Identify which cell holds the provided text, then report its (X, Y) central coordinate. 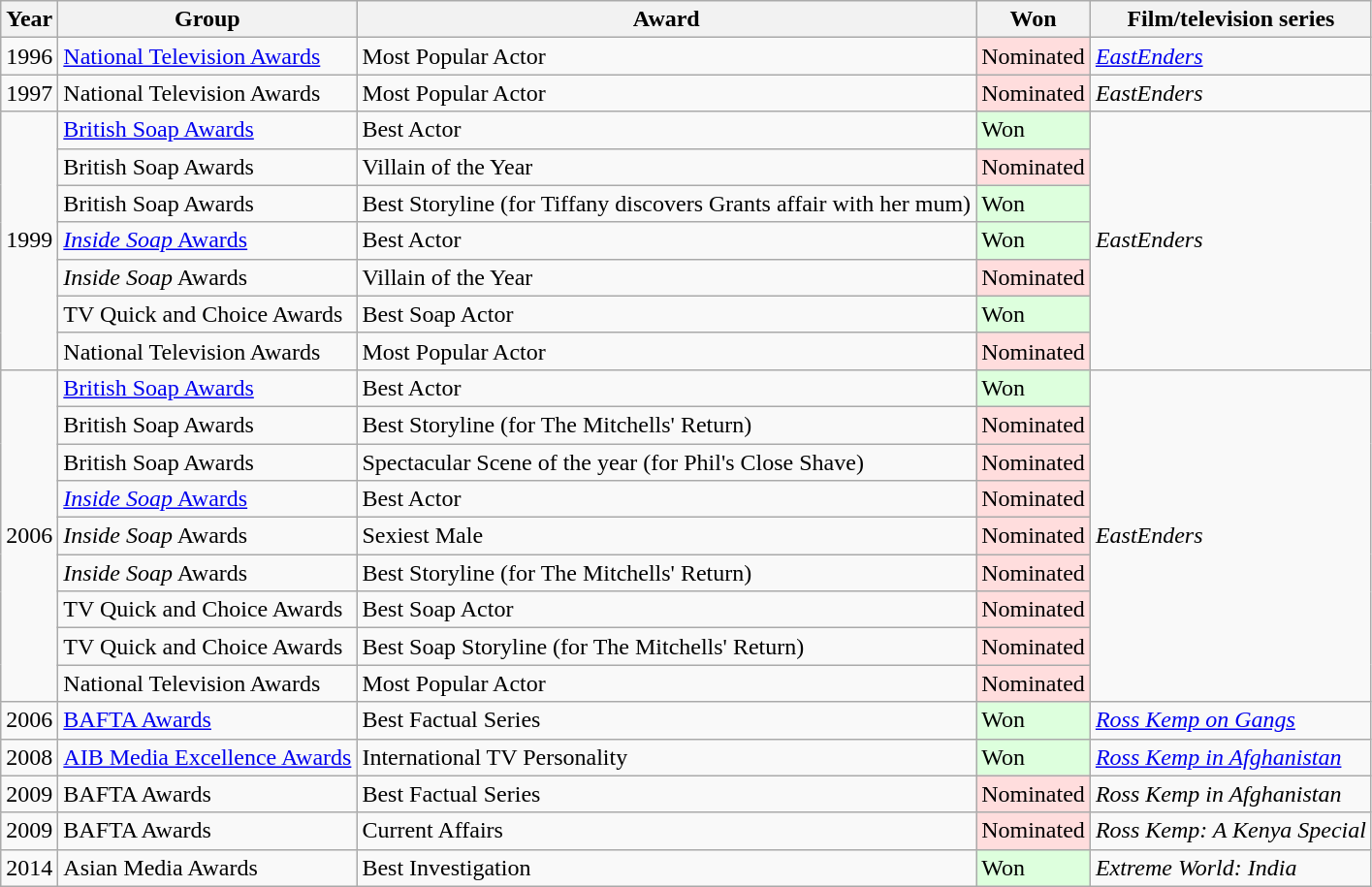
Asian Media Awards (207, 868)
1996 (29, 56)
Extreme World: India (1230, 868)
Best Soap Storyline (for The Mitchells' Return) (667, 647)
Ross Kemp: A Kenya Special (1230, 831)
Spectacular Scene of the year (for Phil's Close Shave) (667, 462)
Best Storyline (for Tiffany discovers Grants affair with her mum) (667, 204)
Group (207, 19)
Year (29, 19)
Film/television series (1230, 19)
Best Investigation (667, 868)
AIB Media Excellence Awards (207, 757)
Sexiest Male (667, 536)
2008 (29, 757)
Ross Kemp on Gangs (1230, 720)
International TV Personality (667, 757)
2014 (29, 868)
Current Affairs (667, 831)
Award (667, 19)
1997 (29, 93)
1999 (29, 240)
